Find where the given text appears and provide that cell's center as (x, y) coordinate. 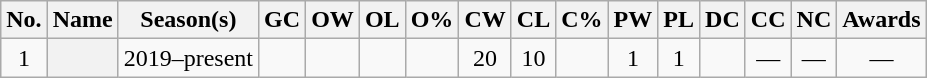
20 (485, 58)
2019–present (188, 58)
NC (814, 20)
Awards (882, 20)
Name (82, 20)
OL (382, 20)
C% (582, 20)
CW (485, 20)
10 (533, 58)
OW (333, 20)
GC (282, 20)
DC (723, 20)
CL (533, 20)
O% (432, 20)
PL (679, 20)
PW (633, 20)
Season(s) (188, 20)
No. (24, 20)
CC (768, 20)
